Capture the cell that displays the provided text and extract its (x, y) central coordinate. 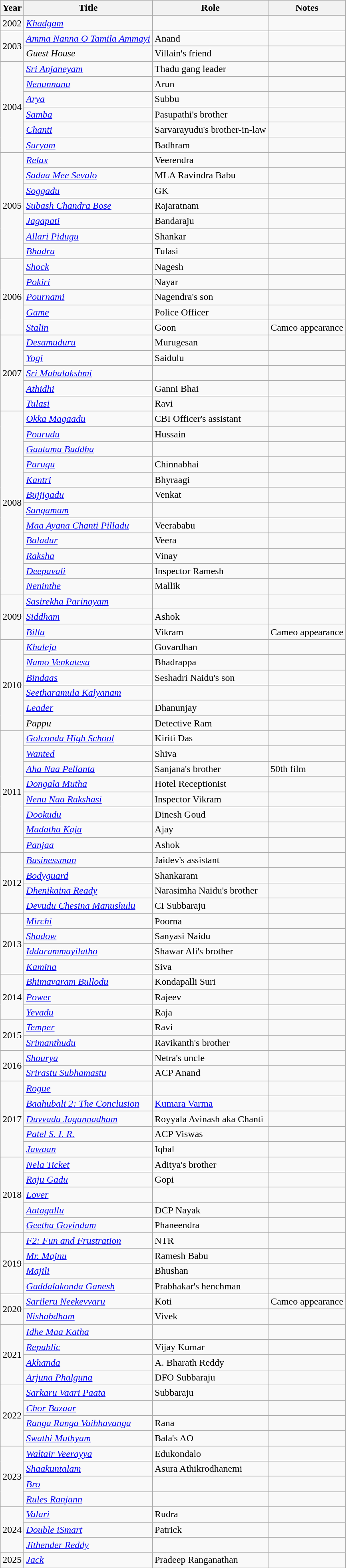
Bujjigadu (88, 495)
Raksha (88, 556)
Subash Chandra Bose (88, 206)
Raju Gadu (88, 1180)
Vijay Kumar (211, 1347)
Bhushan (211, 1271)
Shiva (211, 754)
Shankaram (211, 875)
Subbaraju (211, 1392)
Saidulu (211, 358)
NTR (211, 1241)
Leader (88, 708)
Bindaas (88, 678)
Lover (88, 1195)
2024 (12, 1530)
Bhyraagi (211, 480)
2004 (12, 107)
Baladur (88, 541)
MLA Ravindra Babu (211, 175)
Dongala Mutha (88, 784)
Bhadrappa (211, 662)
Gautama Buddha (88, 449)
CBI Officer's assistant (211, 419)
Phaneendra (211, 1225)
Rudra (211, 1514)
Kondapalli Suri (211, 982)
Mr. Majnu (88, 1256)
Seshadri Naidu's son (211, 678)
2003 (12, 46)
Nela Ticket (88, 1165)
Amma Nanna O Tamila Ammayi (88, 38)
Bhimavaram Bullodu (88, 982)
ACP Viswas (211, 1134)
Pradeep Ranganathan (211, 1560)
Vikram (211, 632)
Arun (211, 84)
Madatha Kaja (88, 830)
Inspector Vikram (211, 799)
A. Bharath Reddy (211, 1362)
Duvvada Jagannadham (88, 1119)
Sanyasi Naidu (211, 936)
Villain's friend (211, 54)
Dinesh Goud (211, 814)
Samba (88, 114)
Rana (211, 1423)
Pappu (88, 723)
Sangamam (88, 510)
Sasirekha Parinayam (88, 601)
Raja (211, 1012)
Neninthe (88, 586)
Ramesh Babu (211, 1256)
2023 (12, 1476)
Chinnabhai (211, 465)
Role (211, 8)
Aatagallu (88, 1210)
Valari (88, 1514)
Police Officer (211, 312)
Notes (307, 8)
Panjaa (88, 845)
Double iSmart (88, 1530)
2005 (12, 205)
Jawaan (88, 1149)
Akhanda (88, 1362)
Ajay (211, 830)
Maa Ayana Chanti Pilladu (88, 525)
Yogi (88, 358)
2008 (12, 502)
2021 (12, 1355)
2013 (12, 944)
Bodyguard (88, 875)
Athidhi (88, 388)
Billa (88, 632)
Kantri (88, 480)
2006 (12, 297)
Shankar (211, 236)
Shock (88, 267)
Anand (211, 38)
Siva (211, 967)
2002 (12, 23)
50th film (307, 769)
Bala's AO (211, 1438)
Bhadra (88, 251)
Yevadu (88, 1012)
Badhram (211, 145)
Murugesan (211, 343)
Rajeev (211, 997)
F2: Fun and Frustration (88, 1241)
2011 (12, 792)
Iddarammayilatho (88, 952)
Rajaratnam (211, 206)
Jaidev's assistant (211, 860)
Jithender Reddy (88, 1545)
Shawar Ali's brother (211, 952)
DFO Subbaraju (211, 1377)
Republic (88, 1347)
Subbu (211, 99)
Kamina (88, 967)
Swathi Muthyam (88, 1438)
Royyala Avinash aka Chanti (211, 1119)
Patel S. I. R. (88, 1134)
Allari Pidugu (88, 236)
Dookudu (88, 814)
Rogue (88, 1088)
Govardhan (211, 647)
Detective Ram (211, 723)
Rules Ranjann (88, 1499)
Temper (88, 1027)
Kumara Varma (211, 1103)
Poorna (211, 921)
Sarvarayudu's brother-in-law (211, 130)
Venkat (211, 495)
Seetharamula Kalyanam (88, 693)
2012 (12, 883)
Parugu (88, 465)
Arjuna Phalguna (88, 1377)
Jagapati (88, 221)
Nenunnanu (88, 84)
Dhenikaina Ready (88, 890)
Khadgam (88, 23)
Khaleja (88, 647)
Nenu Naa Rakshasi (88, 799)
Asura Athikrodhanemi (211, 1469)
Gopi (211, 1180)
2017 (12, 1119)
Veerendra (211, 160)
ACP Anand (211, 1073)
Title (88, 8)
Pourudu (88, 434)
Deepavali (88, 571)
Nagendra's son (211, 297)
Desamuduru (88, 343)
Hotel Receptionist (211, 784)
Bro (88, 1484)
Vinay (211, 556)
Pokiri (88, 282)
Businessman (88, 860)
Veera (211, 541)
Patrick (211, 1530)
Gaddalakonda Ganesh (88, 1286)
Year (12, 8)
Baahubali 2: The Conclusion (88, 1103)
Ganni Bhai (211, 388)
Veerababu (211, 525)
GK (211, 191)
Pasupathi's brother (211, 114)
Narasimha Naidu's brother (211, 890)
2018 (12, 1195)
Jack (88, 1560)
Devudu Chesina Manushulu (88, 906)
Goon (211, 327)
Ranga Ranga Vaibhavanga (88, 1423)
Sarkaru Vaari Paata (88, 1392)
Wanted (88, 754)
CI Subbaraju (211, 906)
Mirchi (88, 921)
2016 (12, 1065)
Inspector Ramesh (211, 571)
2019 (12, 1263)
Aditya's brother (211, 1165)
Srimanthudu (88, 1043)
Netra's uncle (211, 1058)
Idhe Maa Katha (88, 1332)
Guest House (88, 54)
Game (88, 312)
Arya (88, 99)
Namo Venkatesa (88, 662)
Sadaa Mee Sevalo (88, 175)
2009 (12, 616)
2015 (12, 1035)
Sarileru Neekevvaru (88, 1301)
Pournami (88, 297)
Golconda High School (88, 738)
Geetha Govindam (88, 1225)
Vivek (211, 1317)
2025 (12, 1560)
Nayar (211, 282)
Waltair Veerayya (88, 1454)
2020 (12, 1309)
Chanti (88, 130)
Stalin (88, 327)
Siddham (88, 616)
Dhanunjay (211, 708)
Shaakuntalam (88, 1469)
Shourya (88, 1058)
Sanjana's brother (211, 769)
Chor Bazaar (88, 1408)
Okka Magaadu (88, 419)
Bandaraju (211, 221)
Ravikanth's brother (211, 1043)
Mallik (211, 586)
Kiriti Das (211, 738)
2014 (12, 997)
Aha Naa Pellanta (88, 769)
Soggadu (88, 191)
Majili (88, 1271)
2022 (12, 1415)
Nishabdham (88, 1317)
Relax (88, 160)
Sri Anjaneyam (88, 69)
Srirastu Subhamastu (88, 1073)
Shadow (88, 936)
Thadu gang leader (211, 69)
2010 (12, 685)
Koti (211, 1301)
Prabhakar's henchman (211, 1286)
Edukondalo (211, 1454)
Iqbal (211, 1149)
Sri Mahalakshmi (88, 373)
Nagesh (211, 267)
DCP Nayak (211, 1210)
Power (88, 997)
Suryam (88, 145)
2007 (12, 373)
Hussain (211, 434)
